Scan for the cell matching the given text and deliver its (X, Y) coordinate at center. 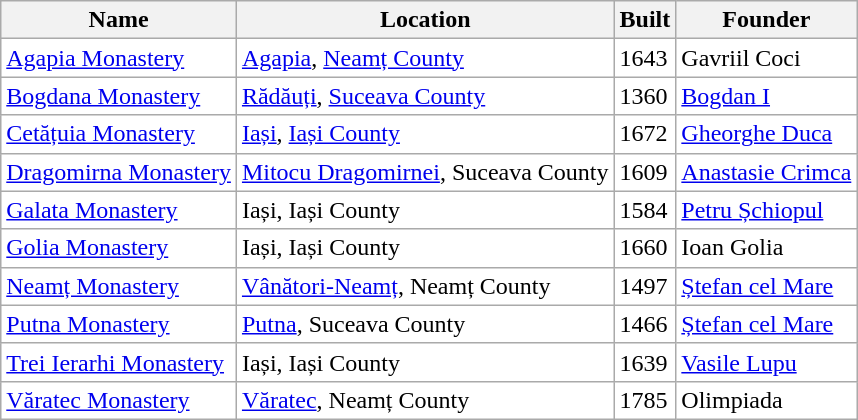
Mitocu Dragomirnei, Suceava County (425, 172)
Ioan Golia (766, 248)
Name (119, 20)
Trei Ierarhi Monastery (119, 362)
Dragomirna Monastery (119, 172)
Founder (766, 20)
Agapia Monastery (119, 58)
1672 (645, 134)
Rădăuți, Suceava County (425, 96)
Vasile Lupu (766, 362)
Bogdana Monastery (119, 96)
1584 (645, 210)
Galata Monastery (119, 210)
1497 (645, 286)
Gheorghe Duca (766, 134)
Agapia, Neamț County (425, 58)
1466 (645, 324)
Bogdan I (766, 96)
Petru Șchiopul (766, 210)
Golia Monastery (119, 248)
1609 (645, 172)
Putna, Suceava County (425, 324)
Cetățuia Monastery (119, 134)
1360 (645, 96)
1785 (645, 400)
Built (645, 20)
Anastasie Crimca (766, 172)
1660 (645, 248)
Putna Monastery (119, 324)
Olimpiada (766, 400)
1639 (645, 362)
Neamț Monastery (119, 286)
Location (425, 20)
Gavriil Coci (766, 58)
Văratec Monastery (119, 400)
Văratec, Neamț County (425, 400)
Vânători-Neamț, Neamț County (425, 286)
1643 (645, 58)
